Return (x, y) of the center of cell containing provided text 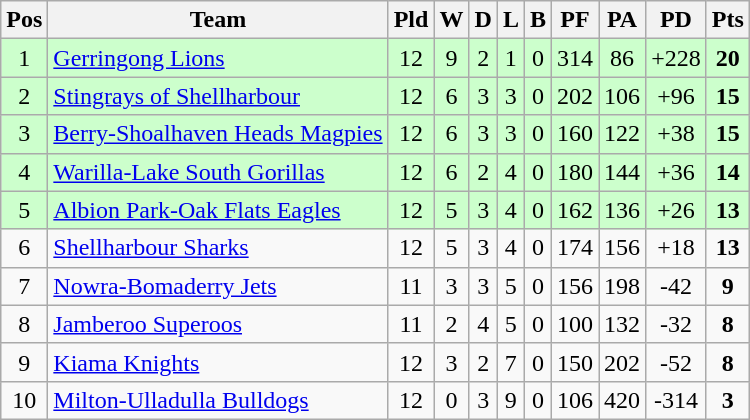
174 (574, 248)
122 (622, 134)
14 (728, 172)
10 (24, 400)
150 (574, 362)
Kiama Knights (218, 362)
+36 (676, 172)
198 (622, 286)
+38 (676, 134)
144 (622, 172)
W (452, 20)
100 (574, 324)
Shellharbour Sharks (218, 248)
314 (574, 58)
160 (574, 134)
Berry-Shoalhaven Heads Magpies (218, 134)
Pts (728, 20)
180 (574, 172)
132 (622, 324)
Warilla-Lake South Gorillas (218, 172)
Pos (24, 20)
-42 (676, 286)
Stingrays of Shellharbour (218, 96)
Albion Park-Oak Flats Eagles (218, 210)
Pld (411, 20)
+18 (676, 248)
PF (574, 20)
+228 (676, 58)
136 (622, 210)
Nowra-Bomaderry Jets (218, 286)
PA (622, 20)
PD (676, 20)
B (538, 20)
Team (218, 20)
20 (728, 58)
D (483, 20)
420 (622, 400)
162 (574, 210)
Jamberoo Superoos (218, 324)
-32 (676, 324)
+26 (676, 210)
-314 (676, 400)
L (510, 20)
Milton-Ulladulla Bulldogs (218, 400)
Gerringong Lions (218, 58)
+96 (676, 96)
-52 (676, 362)
86 (622, 58)
